Identify which cell holds the provided text, then report its [x, y] central coordinate. 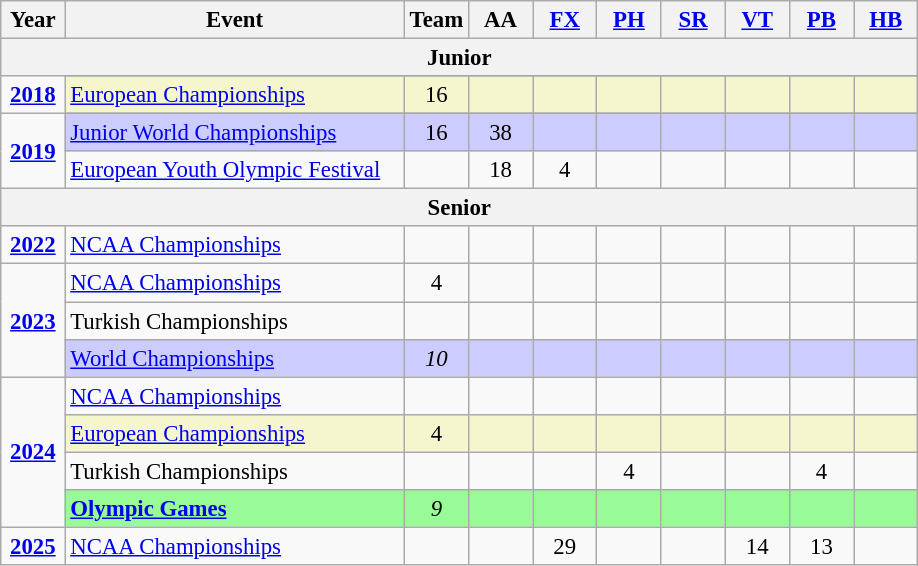
Team [436, 20]
2019 [33, 152]
SR [693, 20]
PH [629, 20]
2025 [33, 546]
2023 [33, 320]
Olympic Games [234, 509]
World Championships [234, 358]
PB [821, 20]
29 [565, 546]
VT [757, 20]
10 [436, 358]
14 [757, 546]
AA [500, 20]
Junior World Championships [234, 133]
9 [436, 509]
HB [886, 20]
Event [234, 20]
13 [821, 546]
2018 [33, 95]
FX [565, 20]
18 [500, 170]
Senior [460, 208]
38 [500, 133]
Junior [460, 58]
2022 [33, 245]
Year [33, 20]
2024 [33, 452]
European Youth Olympic Festival [234, 170]
